Provide the [x, y] coordinate of the cell's center where the given text is located.  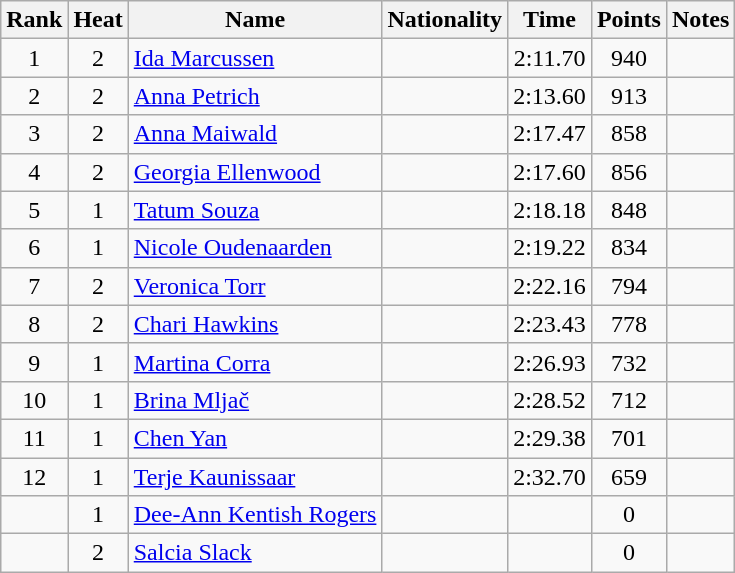
2:32.70 [550, 477]
11 [34, 438]
Chen Yan [255, 438]
3 [34, 134]
2:23.43 [550, 324]
9 [34, 362]
Anna Maiwald [255, 134]
2:11.70 [550, 58]
Georgia Ellenwood [255, 172]
834 [628, 248]
701 [628, 438]
Ida Marcussen [255, 58]
2:17.47 [550, 134]
10 [34, 400]
Time [550, 20]
2:29.38 [550, 438]
2:13.60 [550, 96]
Brina Mljač [255, 400]
858 [628, 134]
Tatum Souza [255, 210]
2:28.52 [550, 400]
Terje Kaunissaar [255, 477]
2:19.22 [550, 248]
8 [34, 324]
Notes [700, 20]
Salcia Slack [255, 553]
5 [34, 210]
940 [628, 58]
2:22.16 [550, 286]
Nationality [445, 20]
Rank [34, 20]
2:17.60 [550, 172]
Name [255, 20]
848 [628, 210]
Chari Hawkins [255, 324]
2:18.18 [550, 210]
12 [34, 477]
7 [34, 286]
Points [628, 20]
Anna Petrich [255, 96]
732 [628, 362]
Dee-Ann Kentish Rogers [255, 515]
778 [628, 324]
Veronica Torr [255, 286]
Nicole Oudenaarden [255, 248]
659 [628, 477]
856 [628, 172]
Heat [98, 20]
913 [628, 96]
Martina Corra [255, 362]
6 [34, 248]
4 [34, 172]
712 [628, 400]
2:26.93 [550, 362]
794 [628, 286]
